Provide the [x, y] coordinate of the cell's center where the given text is located.  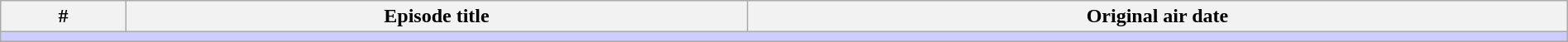
# [64, 16]
Original air date [1158, 16]
Episode title [437, 16]
